Output the [x, y] coordinate of the center of the cell containing the given text.  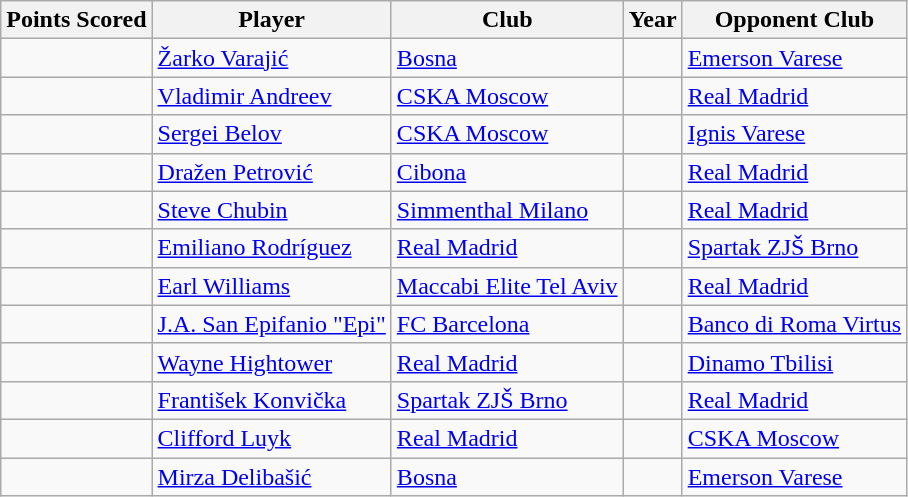
Dinamo Tbilisi [794, 362]
Wayne Hightower [272, 362]
Maccabi Elite Tel Aviv [507, 286]
Sergei Belov [272, 134]
FC Barcelona [507, 324]
Dražen Petrović [272, 172]
Vladimir Andreev [272, 96]
J.A. San Epifanio "Epi" [272, 324]
Mirza Delibašić [272, 477]
Earl Williams [272, 286]
Simmenthal Milano [507, 210]
Clifford Luyk [272, 438]
Points Scored [76, 20]
František Konvička [272, 400]
Banco di Roma Virtus [794, 324]
Emiliano Rodríguez [272, 248]
Club [507, 20]
Steve Chubin [272, 210]
Player [272, 20]
Opponent Club [794, 20]
Ignis Varese [794, 134]
Cibona [507, 172]
Žarko Varajić [272, 58]
Year [652, 20]
